Scan for the cell matching the given text and deliver its [x, y] coordinate at center. 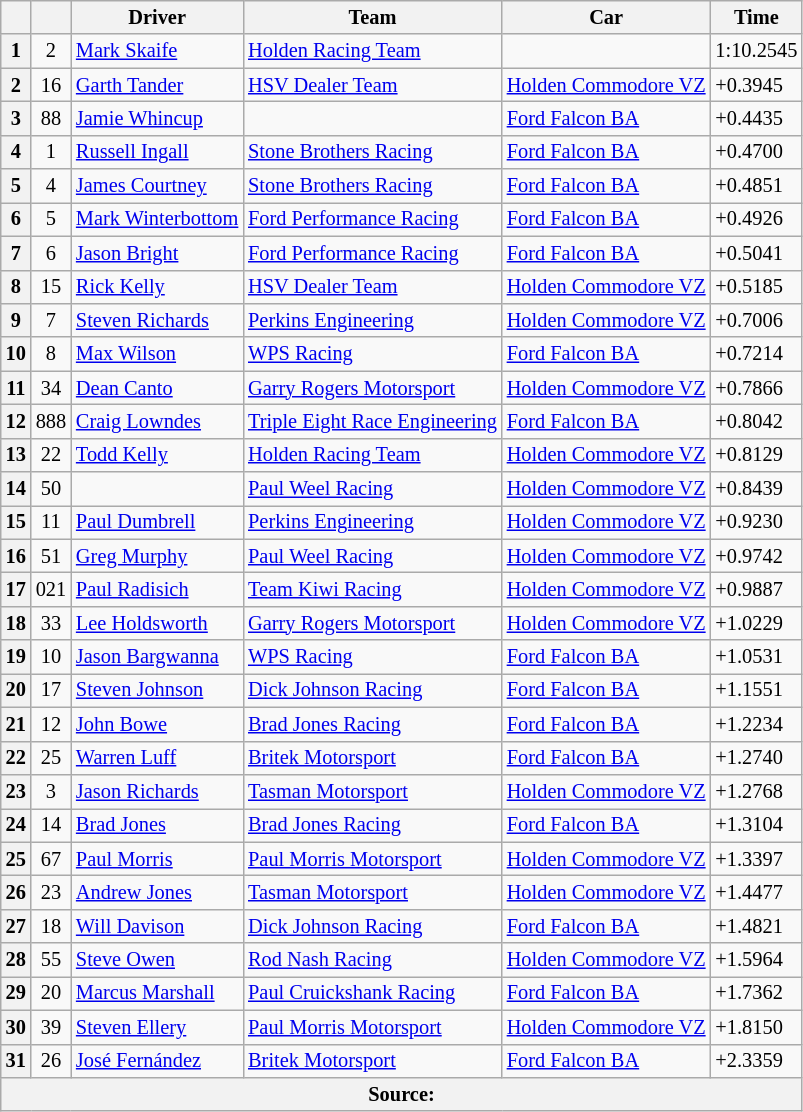
55 [51, 960]
39 [51, 1027]
+0.5185 [756, 287]
+1.2234 [756, 724]
+0.8129 [756, 455]
33 [51, 623]
Car [606, 17]
Triple Eight Race Engineering [372, 421]
Marcus Marshall [157, 993]
Paul Morris [157, 859]
+0.7866 [756, 388]
Russell Ingall [157, 152]
Craig Lowndes [157, 421]
21 [16, 724]
+1.3397 [756, 859]
+0.4435 [756, 118]
Steven Richards [157, 320]
27 [16, 926]
+2.3359 [756, 1061]
Garth Tander [157, 85]
+1.7362 [756, 993]
Steven Ellery [157, 1027]
29 [16, 993]
Time [756, 17]
+0.4700 [756, 152]
+0.9887 [756, 589]
51 [51, 556]
Dean Canto [157, 388]
+0.7006 [756, 320]
1:10.2545 [756, 51]
Jamie Whincup [157, 118]
+1.2740 [756, 758]
34 [51, 388]
Greg Murphy [157, 556]
888 [51, 421]
+1.3104 [756, 825]
19 [16, 657]
Paul Cruickshank Racing [372, 993]
+0.8439 [756, 489]
Todd Kelly [157, 455]
9 [16, 320]
Jason Bargwanna [157, 657]
+0.8042 [756, 421]
José Fernández [157, 1061]
+1.0229 [756, 623]
Jason Bright [157, 253]
Rick Kelly [157, 287]
+1.5964 [756, 960]
Will Davison [157, 926]
Team [372, 17]
30 [16, 1027]
Rod Nash Racing [372, 960]
+1.4821 [756, 926]
50 [51, 489]
Team Kiwi Racing [372, 589]
Warren Luff [157, 758]
Driver [157, 17]
Paul Dumbrell [157, 522]
John Bowe [157, 724]
+1.8150 [756, 1027]
+0.9742 [756, 556]
Paul Radisich [157, 589]
Jason Richards [157, 791]
Brad Jones [157, 825]
31 [16, 1061]
Steve Owen [157, 960]
+1.1551 [756, 690]
+1.0531 [756, 657]
28 [16, 960]
88 [51, 118]
+0.4851 [756, 186]
24 [16, 825]
Steven Johnson [157, 690]
+0.4926 [756, 219]
13 [16, 455]
Lee Holdsworth [157, 623]
Source: [402, 1094]
+0.3945 [756, 85]
67 [51, 859]
+0.5041 [756, 253]
+0.7214 [756, 354]
+1.4477 [756, 892]
+0.9230 [756, 522]
Max Wilson [157, 354]
Andrew Jones [157, 892]
James Courtney [157, 186]
021 [51, 589]
Mark Skaife [157, 51]
+1.2768 [756, 791]
Mark Winterbottom [157, 219]
